Find where the given text appears and provide that cell's center as [x, y] coordinate. 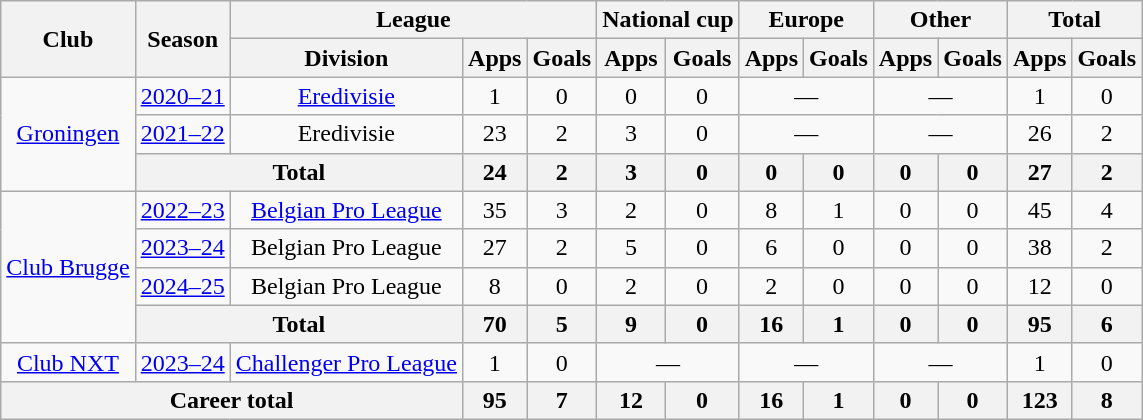
35 [495, 210]
Division [346, 58]
Groningen [68, 134]
Challenger Pro League [346, 362]
2024–25 [182, 286]
Club Brugge [68, 267]
Career total [232, 400]
League [413, 20]
Season [182, 39]
2022–23 [182, 210]
7 [562, 400]
70 [495, 324]
Europe [806, 20]
123 [1039, 400]
26 [1039, 134]
Club NXT [68, 362]
Club [68, 39]
38 [1039, 248]
45 [1039, 210]
National cup [668, 20]
4 [1107, 210]
23 [495, 134]
2020–21 [182, 96]
9 [631, 324]
Other [940, 20]
2021–22 [182, 134]
24 [495, 172]
